Find where the given text appears and provide that cell's center as [X, Y] coordinate. 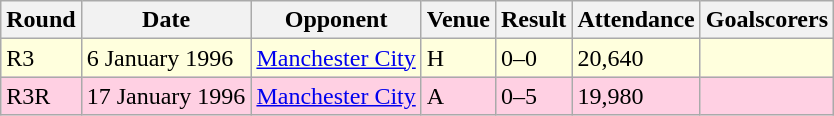
20,640 [636, 58]
6 January 1996 [166, 58]
Round [41, 20]
19,980 [636, 96]
A [458, 96]
R3R [41, 96]
Goalscorers [766, 20]
17 January 1996 [166, 96]
H [458, 58]
R3 [41, 58]
Venue [458, 20]
Result [533, 20]
0–0 [533, 58]
0–5 [533, 96]
Date [166, 20]
Attendance [636, 20]
Opponent [336, 20]
